Identify which cell holds the provided text, then report its [x, y] central coordinate. 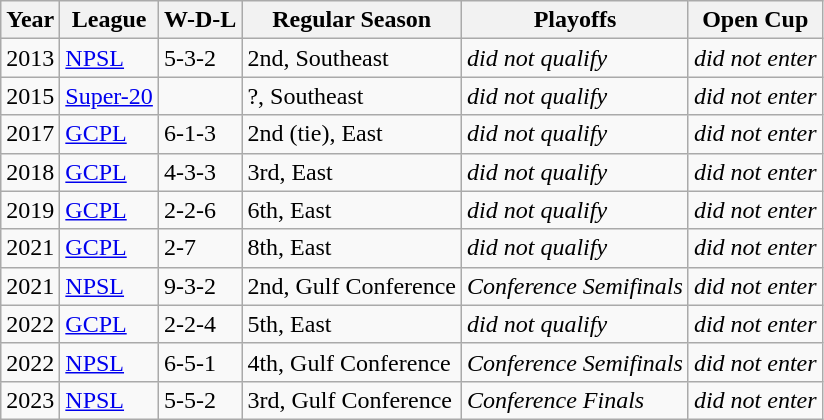
2019 [30, 210]
5-5-2 [200, 400]
2023 [30, 400]
6th, East [352, 210]
W-D-L [200, 20]
League [110, 20]
6-1-3 [200, 134]
2nd, Southeast [352, 58]
2nd (tie), East [352, 134]
6-5-1 [200, 362]
Super-20 [110, 96]
2-2-6 [200, 210]
2017 [30, 134]
2nd, Gulf Conference [352, 286]
?, Southeast [352, 96]
3rd, Gulf Conference [352, 400]
Regular Season [352, 20]
2-7 [200, 248]
5th, East [352, 324]
3rd, East [352, 172]
2-2-4 [200, 324]
2013 [30, 58]
9-3-2 [200, 286]
4th, Gulf Conference [352, 362]
2015 [30, 96]
5-3-2 [200, 58]
Conference Finals [576, 400]
2018 [30, 172]
Open Cup [755, 20]
Year [30, 20]
8th, East [352, 248]
4-3-3 [200, 172]
Playoffs [576, 20]
